Return (X, Y) of the center of cell containing provided text 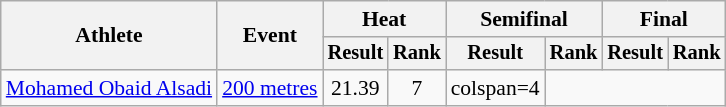
Athlete (109, 36)
Heat (384, 19)
21.39 (356, 88)
Semifinal (524, 19)
colspan=4 (496, 88)
200 metres (270, 88)
Final (664, 19)
7 (417, 88)
Mohamed Obaid Alsadi (109, 88)
Event (270, 36)
